Locate the cell with the specified text and output its (X, Y) center coordinate. 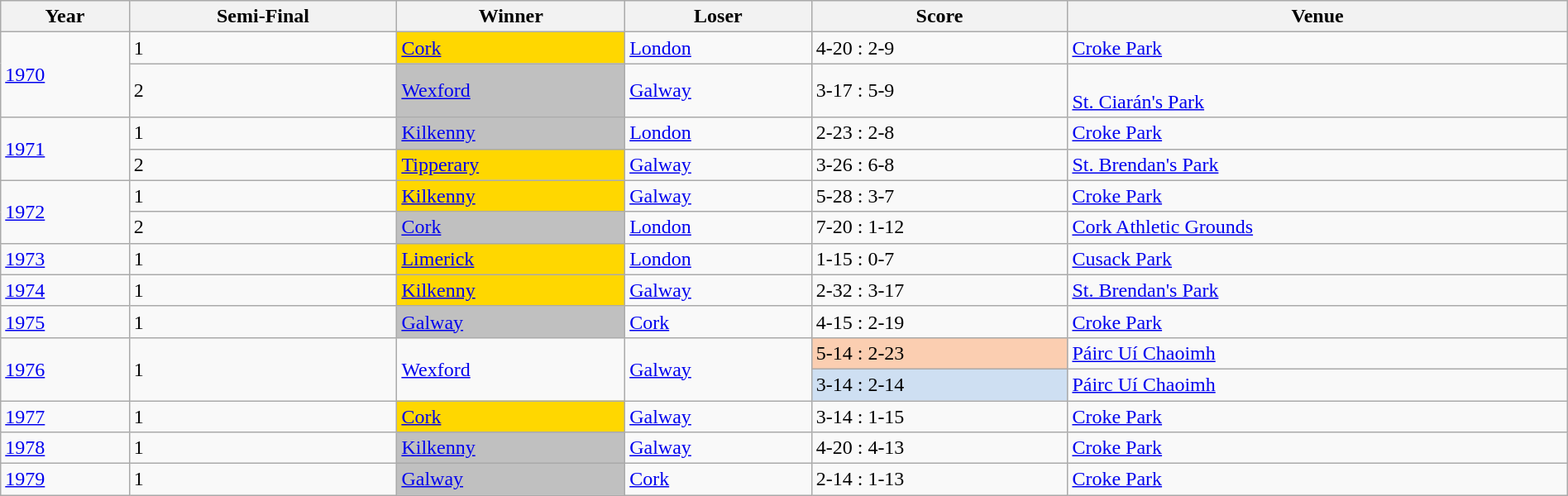
1973 (65, 259)
Winner (511, 17)
2-32 : 3-17 (939, 290)
St. Ciarán's Park (1317, 91)
2-23 : 2-8 (939, 133)
5-28 : 3-7 (939, 196)
Tipperary (511, 165)
Loser (719, 17)
Cork Athletic Grounds (1317, 227)
2-14 : 1-13 (939, 479)
4-20 : 4-13 (939, 448)
3-17 : 5-9 (939, 91)
1974 (65, 290)
3-26 : 6-8 (939, 165)
1975 (65, 322)
1972 (65, 212)
Semi-Final (263, 17)
1979 (65, 479)
5-14 : 2-23 (939, 353)
3-14 : 2-14 (939, 384)
Year (65, 17)
4-15 : 2-19 (939, 322)
7-20 : 1-12 (939, 227)
1978 (65, 448)
Score (939, 17)
1977 (65, 416)
1971 (65, 149)
Venue (1317, 17)
Cusack Park (1317, 259)
Limerick (511, 259)
1-15 : 0-7 (939, 259)
3-14 : 1-15 (939, 416)
1970 (65, 74)
1976 (65, 369)
4-20 : 2-9 (939, 48)
